Extract the [X, Y] coordinate from the center of the cell holding the provided text.  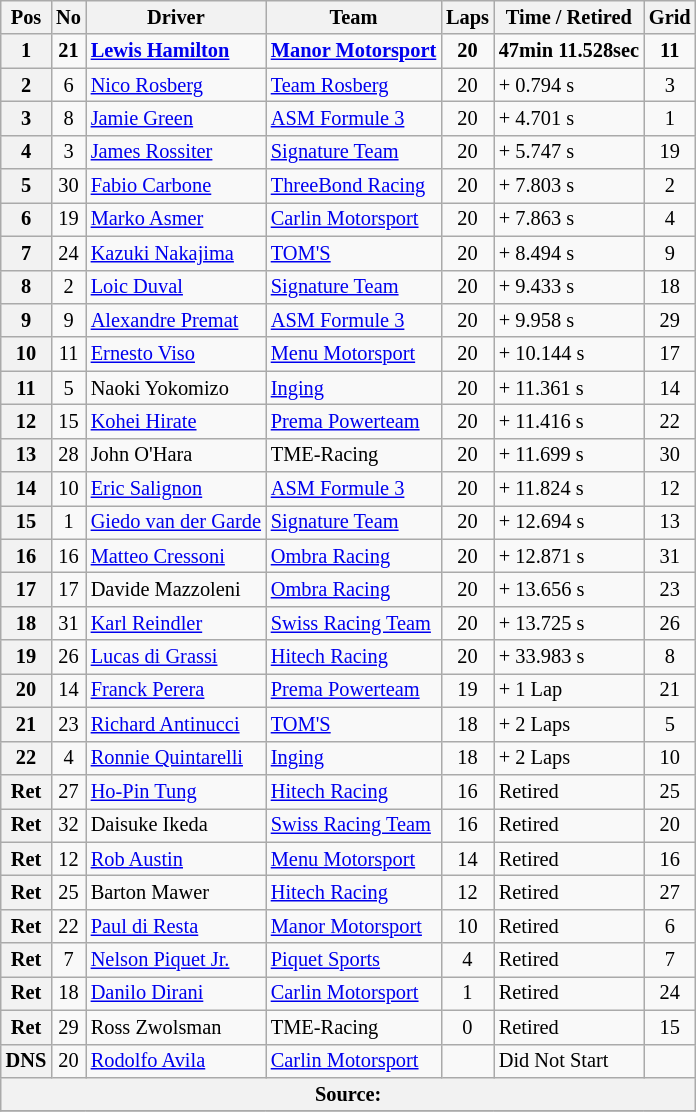
Fabio Carbone [176, 186]
Did Not Start [569, 1061]
Karl Reindler [176, 623]
Danilo Dirani [176, 993]
Team Rosberg [354, 85]
Time / Retired [569, 17]
Jamie Green [176, 118]
Eric Salignon [176, 489]
32 [68, 825]
+ 33.983 s [569, 657]
+ 12.871 s [569, 556]
James Rossiter [176, 152]
John O'Hara [176, 455]
Daisuke Ikeda [176, 825]
Lewis Hamilton [176, 51]
Naoki Yokomizo [176, 388]
0 [468, 1027]
+ 11.699 s [569, 455]
ThreeBond Racing [354, 186]
Source: [348, 1094]
+ 11.416 s [569, 421]
+ 7.863 s [569, 219]
+ 13.725 s [569, 623]
DNS [26, 1061]
+ 9.433 s [569, 287]
Rob Austin [176, 859]
Ho-Pin Tung [176, 791]
Laps [468, 17]
+ 11.361 s [569, 388]
47min 11.528sec [569, 51]
Ronnie Quintarelli [176, 758]
+ 10.144 s [569, 354]
+ 4.701 s [569, 118]
Kohei Hirate [176, 421]
Driver [176, 17]
Grid [670, 17]
No [68, 17]
Ernesto Viso [176, 354]
+ 5.747 s [569, 152]
Marko Asmer [176, 219]
Lucas di Grassi [176, 657]
Franck Perera [176, 690]
Pos [26, 17]
28 [68, 455]
Paul di Resta [176, 926]
Team [354, 17]
Rodolfo Avila [176, 1061]
Kazuki Nakajima [176, 253]
Richard Antinucci [176, 724]
+ 13.656 s [569, 589]
Ross Zwolsman [176, 1027]
+ 9.958 s [569, 320]
Alexandre Premat [176, 320]
Loic Duval [176, 287]
Piquet Sports [354, 960]
+ 11.824 s [569, 489]
Nelson Piquet Jr. [176, 960]
Nico Rosberg [176, 85]
Barton Mawer [176, 892]
+ 8.494 s [569, 253]
+ 12.694 s [569, 522]
+ 0.794 s [569, 85]
Matteo Cressoni [176, 556]
+ 7.803 s [569, 186]
+ 1 Lap [569, 690]
Giedo van der Garde [176, 522]
Davide Mazzoleni [176, 589]
